Pinpoint the cell where the given text exists, returning its [x, y] midpoint coordinate. 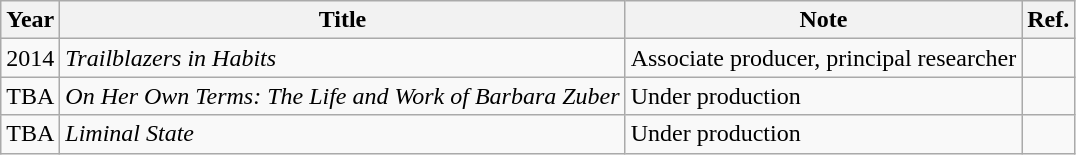
Ref. [1048, 20]
On Her Own Terms: The Life and Work of Barbara Zuber [342, 96]
Trailblazers in Habits [342, 58]
Associate producer, principal researcher [824, 58]
2014 [30, 58]
Year [30, 20]
Title [342, 20]
Liminal State [342, 134]
Note [824, 20]
